Identify which cell holds the provided text, then report its (X, Y) central coordinate. 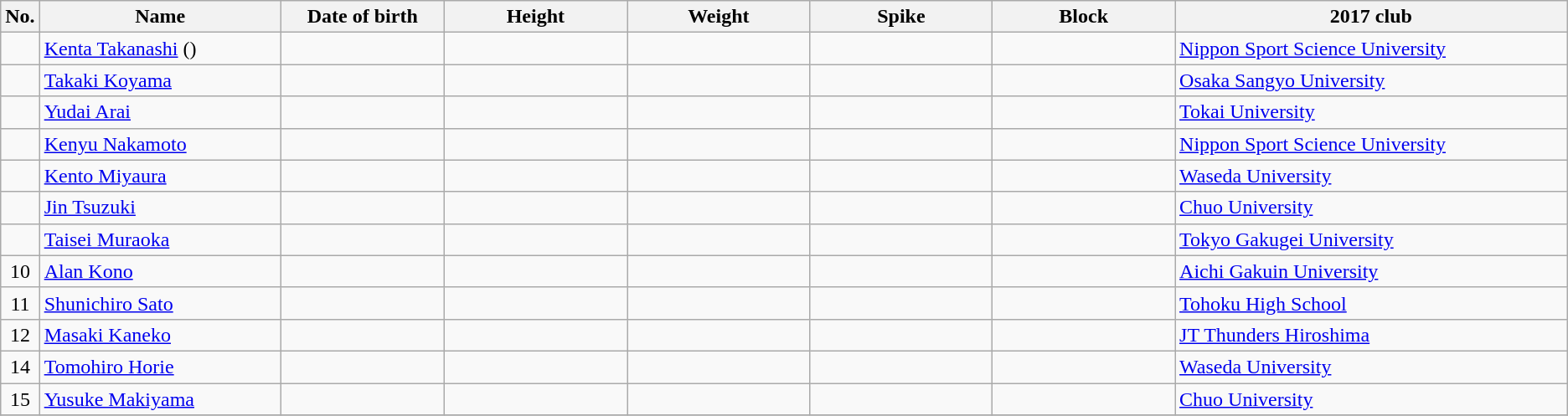
Block (1084, 17)
10 (20, 271)
Jin Tsuzuki (160, 208)
Height (535, 17)
Osaka Sangyo University (1372, 80)
Kenyu Nakamoto (160, 144)
Tohoku High School (1372, 303)
No. (20, 17)
15 (20, 399)
14 (20, 367)
Name (160, 17)
11 (20, 303)
12 (20, 335)
JT Thunders Hiroshima (1372, 335)
Tokyo Gakugei University (1372, 239)
Masaki Kaneko (160, 335)
Tomohiro Horie (160, 367)
Kenta Takanashi () (160, 49)
Aichi Gakuin University (1372, 271)
Kento Miyaura (160, 176)
Yudai Arai (160, 112)
Spike (901, 17)
2017 club (1372, 17)
Takaki Koyama (160, 80)
Shunichiro Sato (160, 303)
Date of birth (362, 17)
Yusuke Makiyama (160, 399)
Alan Kono (160, 271)
Taisei Muraoka (160, 239)
Tokai University (1372, 112)
Weight (719, 17)
